Return the (x, y) coordinate for the center point of the cell that contains the specified text.  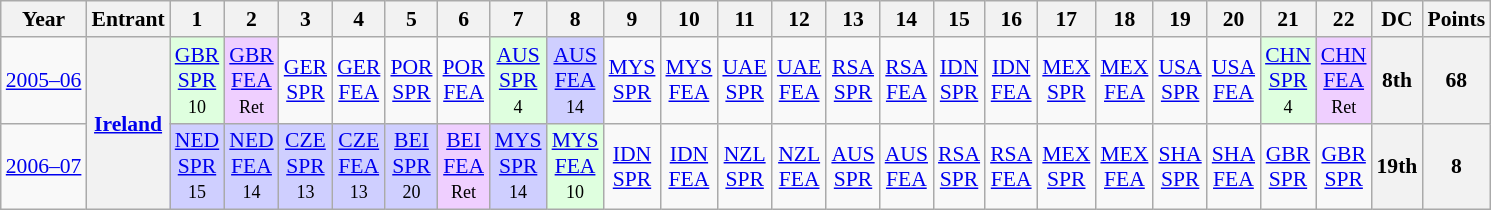
GBRSPR10 (198, 80)
11 (744, 19)
SHASPR (1180, 166)
CHNFEARet (1344, 80)
UAEFEA (799, 80)
PORSPR (411, 80)
15 (959, 19)
Points (1456, 19)
2005–06 (44, 80)
21 (1288, 19)
8th (1398, 80)
4 (358, 19)
10 (688, 19)
GBRFEARet (252, 80)
7 (518, 19)
19 (1180, 19)
2006–07 (44, 166)
20 (1234, 19)
NZLFEA (799, 166)
16 (1011, 19)
DC (1398, 19)
22 (1344, 19)
NEDFEA14 (252, 166)
MYSSPR (632, 80)
Entrant (128, 19)
AUSSPR4 (518, 80)
AUSFEA (906, 166)
CZEFEA13 (358, 166)
PORFEA (464, 80)
NEDSPR15 (198, 166)
CHNSPR4 (1288, 80)
GERSPR (306, 80)
2 (252, 19)
AUSFEA14 (576, 80)
NZLSPR (744, 166)
UAESPR (744, 80)
18 (1124, 19)
GERFEA (358, 80)
5 (411, 19)
9 (632, 19)
17 (1066, 19)
1 (198, 19)
Year (44, 19)
MYSSPR14 (518, 166)
19th (1398, 166)
MYSFEA10 (576, 166)
CZESPR13 (306, 166)
Ireland (128, 124)
USAFEA (1234, 80)
BEIFEARet (464, 166)
AUSSPR (852, 166)
MYSFEA (688, 80)
12 (799, 19)
3 (306, 19)
13 (852, 19)
68 (1456, 80)
6 (464, 19)
14 (906, 19)
SHAFEA (1234, 166)
USASPR (1180, 80)
BEISPR20 (411, 166)
